Search for the cell housing the specified text and yield its [x, y] center coordinate. 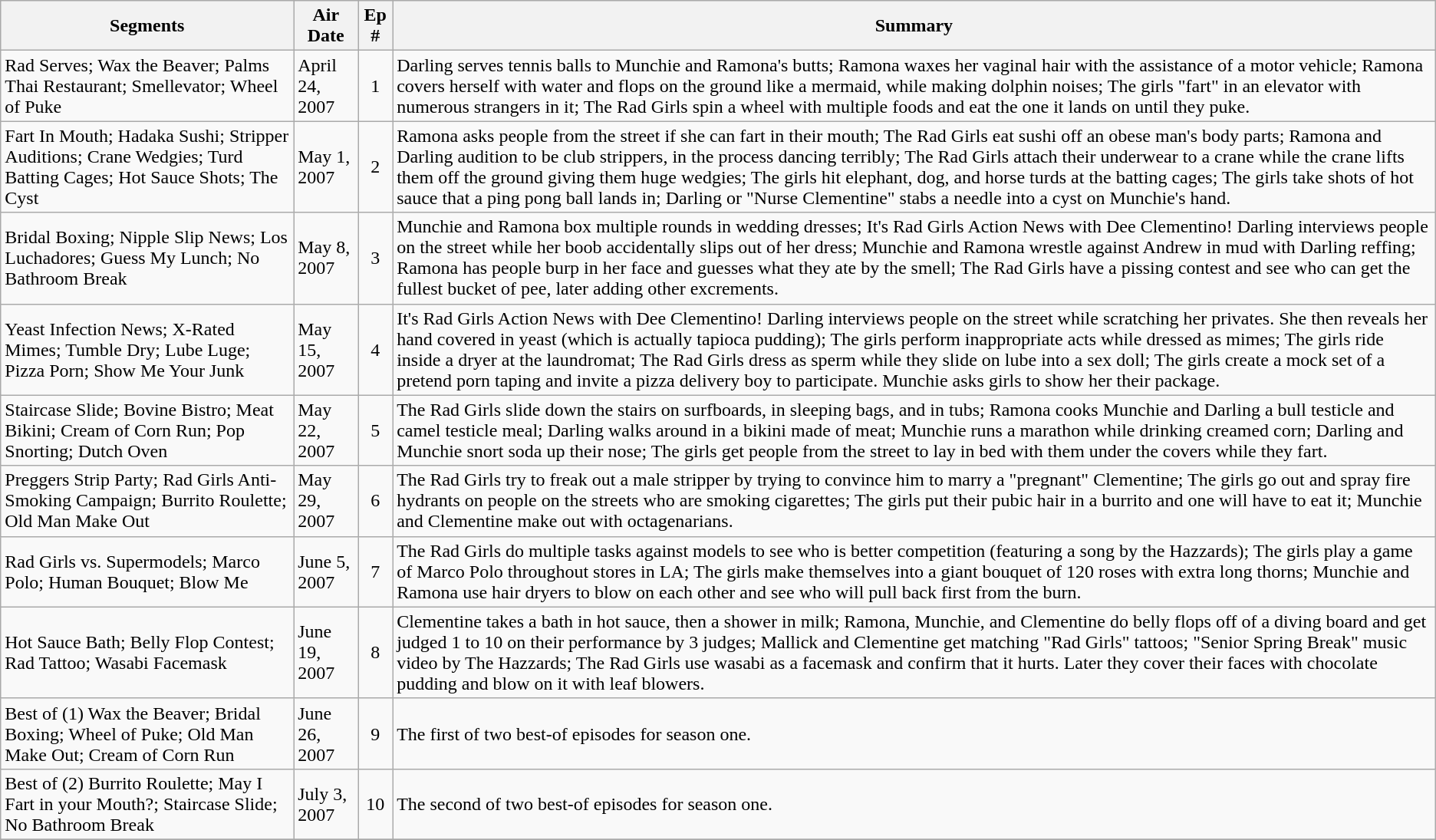
7 [376, 572]
9 [376, 733]
Segments [147, 26]
Rad Girls vs. Supermodels; Marco Polo; Human Bouquet; Blow Me [147, 572]
May 29, 2007 [326, 501]
2 [376, 167]
Yeast Infection News; X-Rated Mimes; Tumble Dry; Lube Luge; Pizza Porn; Show Me Your Junk [147, 350]
May 15, 2007 [326, 350]
April 24, 2007 [326, 86]
Summary [914, 26]
June 5, 2007 [326, 572]
1 [376, 86]
The second of two best-of episodes for season one. [914, 804]
Preggers Strip Party; Rad Girls Anti-Smoking Campaign; Burrito Roulette; Old Man Make Out [147, 501]
May 22, 2007 [326, 430]
June 19, 2007 [326, 652]
Best of (2) Burrito Roulette; May I Fart in your Mouth?; Staircase Slide; No Bathroom Break [147, 804]
Fart In Mouth; Hadaka Sushi; Stripper Auditions; Crane Wedgies; Turd Batting Cages; Hot Sauce Shots; The Cyst [147, 167]
8 [376, 652]
3 [376, 258]
4 [376, 350]
Ep # [376, 26]
5 [376, 430]
Staircase Slide; Bovine Bistro; Meat Bikini; Cream of Corn Run; Pop Snorting; Dutch Oven [147, 430]
Air Date [326, 26]
6 [376, 501]
July 3, 2007 [326, 804]
May 1, 2007 [326, 167]
May 8, 2007 [326, 258]
Bridal Boxing; Nipple Slip News; Los Luchadores; Guess My Lunch; No Bathroom Break [147, 258]
The first of two best-of episodes for season one. [914, 733]
Rad Serves; Wax the Beaver; Palms Thai Restaurant; Smellevator; Wheel of Puke [147, 86]
June 26, 2007 [326, 733]
10 [376, 804]
Hot Sauce Bath; Belly Flop Contest; Rad Tattoo; Wasabi Facemask [147, 652]
Best of (1) Wax the Beaver; Bridal Boxing; Wheel of Puke; Old Man Make Out; Cream of Corn Run [147, 733]
